Extract the [x, y] coordinate from the center of the cell holding the provided text.  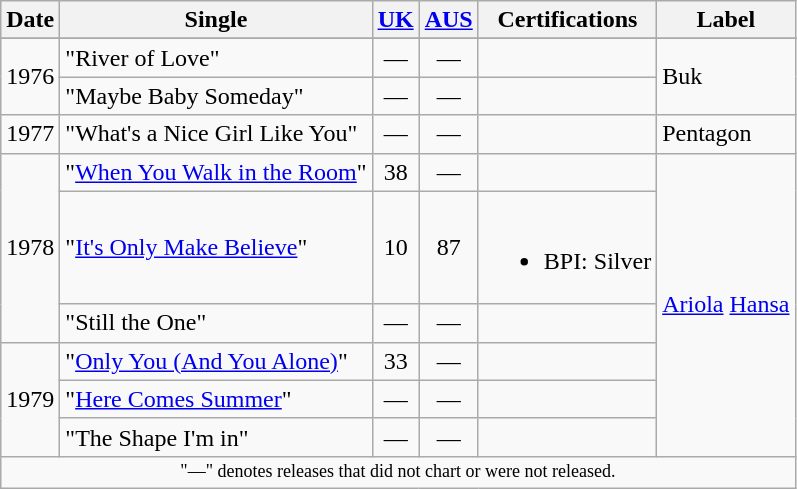
"Only You (And You Alone)" [216, 361]
Certifications [567, 20]
"What's a Nice Girl Like You" [216, 134]
AUS [448, 20]
"Still the One" [216, 323]
1976 [30, 77]
"Here Comes Summer" [216, 399]
"It's Only Make Believe" [216, 248]
33 [396, 361]
1977 [30, 134]
UK [396, 20]
10 [396, 248]
Pentagon [726, 134]
"—" denotes releases that did not chart or were not released. [398, 472]
"When You Walk in the Room" [216, 172]
38 [396, 172]
Label [726, 20]
87 [448, 248]
Buk [726, 77]
"River of Love" [216, 58]
Single [216, 20]
Ariola Hansa [726, 304]
BPI: Silver [567, 248]
1979 [30, 399]
"The Shape I'm in" [216, 437]
"Maybe Baby Someday" [216, 96]
Date [30, 20]
1978 [30, 248]
